From the cell containing the given text, extract its center point as [x, y] coordinate. 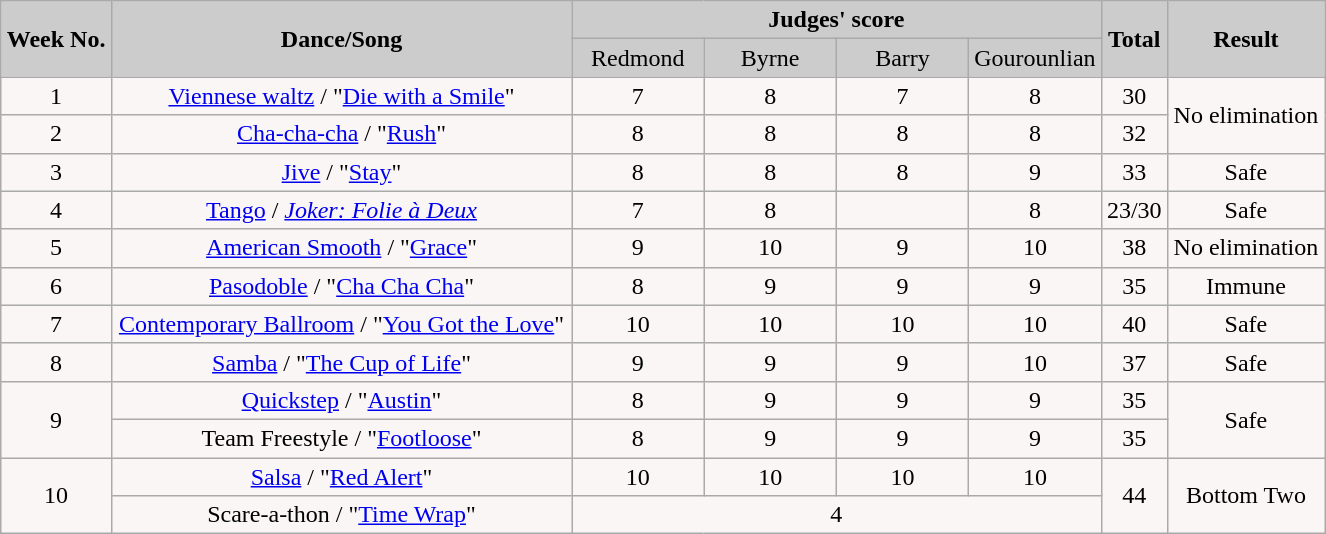
Dance/Song [341, 39]
32 [1134, 134]
5 [56, 248]
Bottom Two [1246, 496]
Byrne [770, 58]
Cha-cha-cha / "Rush" [341, 134]
2 [56, 134]
Quickstep / "Austin" [341, 400]
30 [1134, 96]
Team Freestyle / "Footloose" [341, 438]
Scare-a-thon / "Time Wrap" [341, 515]
38 [1134, 248]
40 [1134, 324]
Pasodoble / "Cha Cha Cha" [341, 286]
Contemporary Ballroom / "You Got the Love" [341, 324]
Immune [1246, 286]
33 [1134, 172]
Result [1246, 39]
23/30 [1134, 210]
Barry [902, 58]
1 [56, 96]
Judges' score [837, 20]
Samba / "The Cup of Life" [341, 362]
Viennese waltz / "Die with a Smile" [341, 96]
Tango / Joker: Folie à Deux [341, 210]
American Smooth / "Grace" [341, 248]
44 [1134, 496]
Jive / "Stay" [341, 172]
Total [1134, 39]
Redmond [638, 58]
3 [56, 172]
Salsa / "Red Alert" [341, 477]
6 [56, 286]
Gourounlian [1035, 58]
Week No. [56, 39]
37 [1134, 362]
